Return [X, Y] of the center of cell containing provided text 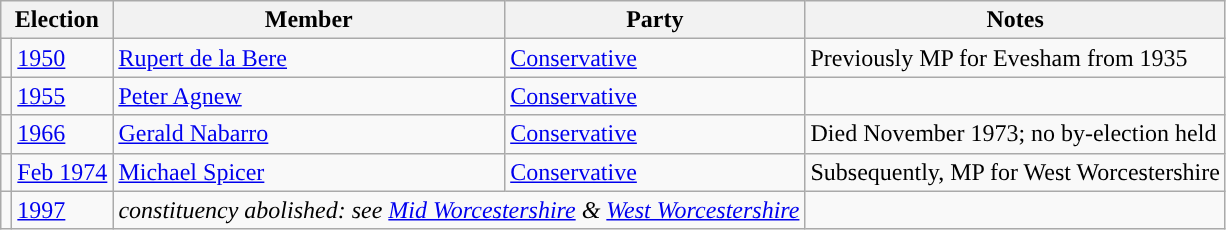
1997 [62, 210]
Peter Agnew [309, 96]
1966 [62, 134]
constituency abolished: see Mid Worcestershire & West Worcestershire [459, 210]
Previously MP for Evesham from 1935 [1015, 58]
Died November 1973; no by-election held [1015, 134]
Subsequently, MP for West Worcestershire [1015, 172]
1955 [62, 96]
Rupert de la Bere [309, 58]
Notes [1015, 20]
Party [655, 20]
Member [309, 20]
Michael Spicer [309, 172]
1950 [62, 58]
Feb 1974 [62, 172]
Election [57, 20]
Gerald Nabarro [309, 134]
